Return (X, Y) of the center of cell containing provided text 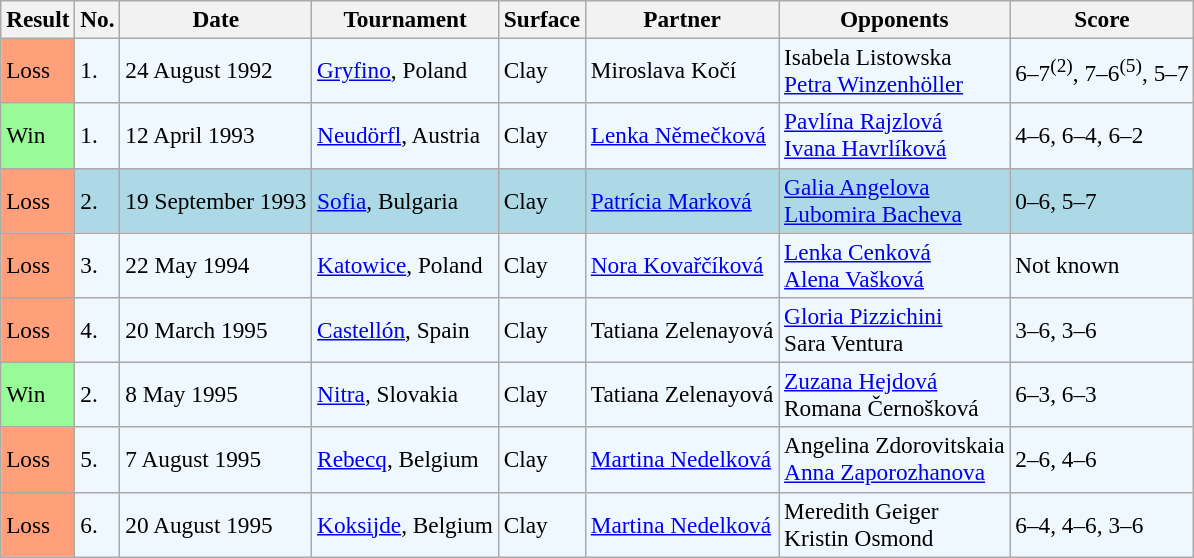
0–6, 5–7 (1102, 200)
19 September 1993 (216, 200)
3. (98, 264)
4. (98, 330)
12 April 1993 (216, 136)
Gloria Pizzichini Sara Ventura (894, 330)
Nora Kovařčíková (682, 264)
24 August 1992 (216, 70)
Patrícia Marková (682, 200)
Meredith Geiger Kristin Osmond (894, 524)
2–6, 4–6 (1102, 460)
6–4, 4–6, 3–6 (1102, 524)
Neudörfl, Austria (406, 136)
5. (98, 460)
Zuzana Hejdová Romana Černošková (894, 394)
Tournament (406, 19)
Result (38, 19)
Isabela Listowska Petra Winzenhöller (894, 70)
3–6, 3–6 (1102, 330)
Opponents (894, 19)
6–3, 6–3 (1102, 394)
No. (98, 19)
Angelina Zdorovitskaia Anna Zaporozhanova (894, 460)
Rebecq, Belgium (406, 460)
8 May 1995 (216, 394)
22 May 1994 (216, 264)
20 August 1995 (216, 524)
Katowice, Poland (406, 264)
Nitra, Slovakia (406, 394)
4–6, 6–4, 6–2 (1102, 136)
Pavlína Rajzlová Ivana Havrlíková (894, 136)
7 August 1995 (216, 460)
Not known (1102, 264)
Sofia, Bulgaria (406, 200)
20 March 1995 (216, 330)
Surface (542, 19)
6. (98, 524)
Lenka Cenková Alena Vašková (894, 264)
Score (1102, 19)
Miroslava Kočí (682, 70)
Gryfino, Poland (406, 70)
Partner (682, 19)
6–7(2), 7–6(5), 5–7 (1102, 70)
Galia Angelova Lubomira Bacheva (894, 200)
Date (216, 19)
Castellón, Spain (406, 330)
Koksijde, Belgium (406, 524)
Lenka Němečková (682, 136)
